Return [x, y] of the center of cell containing provided text 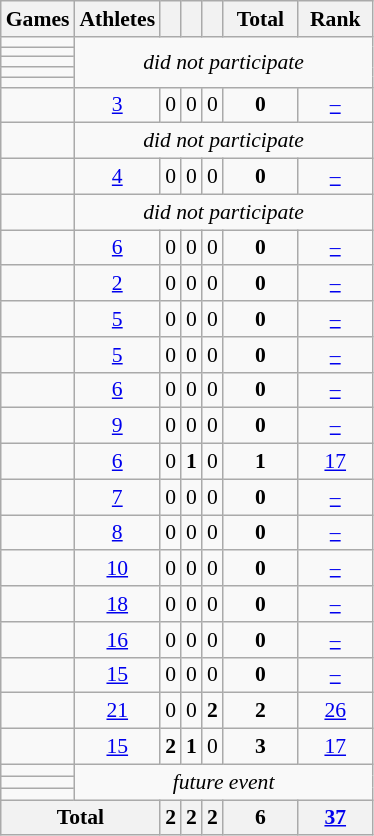
Games [38, 19]
16 [117, 640]
4 [117, 177]
21 [117, 711]
18 [117, 604]
37 [336, 818]
9 [117, 426]
26 [336, 711]
future event [223, 782]
7 [117, 497]
8 [117, 533]
10 [117, 569]
Athletes [117, 19]
Rank [336, 19]
